Determine the [x, y] coordinate at the center of the cell enclosing the given text.  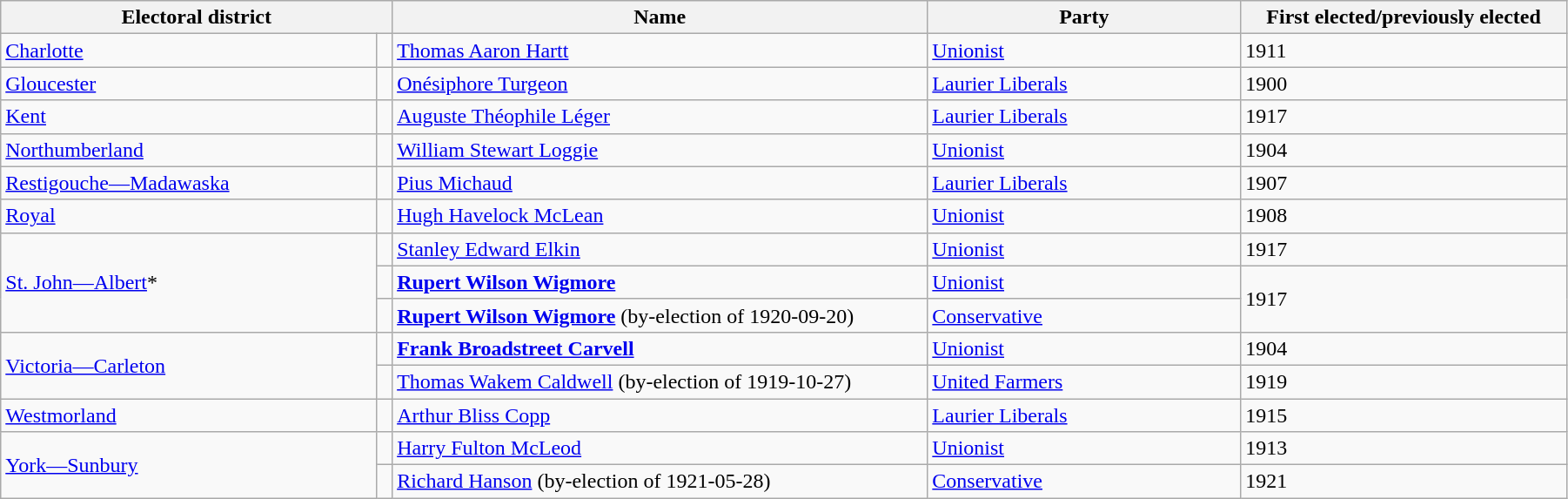
Royal [189, 216]
United Farmers [1084, 381]
Westmorland [189, 415]
Thomas Wakem Caldwell (by-election of 1919-10-27) [660, 381]
1911 [1404, 51]
Restigouche—Madawaska [189, 183]
1907 [1404, 183]
1900 [1404, 84]
Rupert Wilson Wigmore [660, 282]
Rupert Wilson Wigmore (by-election of 1920-09-20) [660, 315]
Victoria—Carleton [189, 365]
1921 [1404, 482]
Onésiphore Turgeon [660, 84]
Kent [189, 117]
Frank Broadstreet Carvell [660, 348]
Electoral district [197, 17]
William Stewart Loggie [660, 150]
Stanley Edward Elkin [660, 249]
Party [1084, 17]
Arthur Bliss Copp [660, 415]
Northumberland [189, 150]
York—Sunbury [189, 465]
Harry Fulton McLeod [660, 448]
First elected/previously elected [1404, 17]
1913 [1404, 448]
1919 [1404, 381]
Name [660, 17]
Richard Hanson (by-election of 1921-05-28) [660, 482]
Pius Michaud [660, 183]
Gloucester [189, 84]
1915 [1404, 415]
Charlotte [189, 51]
Auguste Théophile Léger [660, 117]
St. John—Albert* [189, 282]
1908 [1404, 216]
Hugh Havelock McLean [660, 216]
Thomas Aaron Hartt [660, 51]
